Return the [x, y] coordinate for the center point of the cell that contains the specified text.  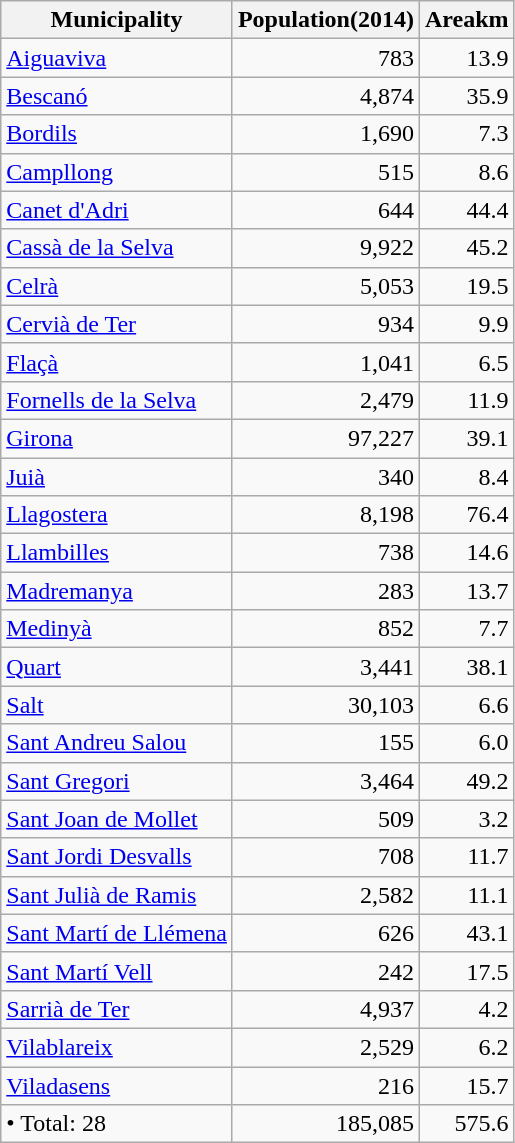
9,922 [326, 248]
644 [326, 210]
Girona [117, 438]
76.4 [466, 515]
Flaçà [117, 362]
19.5 [466, 286]
35.9 [466, 96]
Medinyà [117, 629]
15.7 [466, 1085]
14.6 [466, 553]
242 [326, 971]
934 [326, 324]
Municipality [117, 20]
Aiguaviva [117, 58]
Llambilles [117, 553]
340 [326, 477]
97,227 [326, 438]
1,690 [326, 134]
45.2 [466, 248]
17.5 [466, 971]
738 [326, 553]
Bordils [117, 134]
1,041 [326, 362]
Campllong [117, 172]
708 [326, 857]
8.6 [466, 172]
Quart [117, 667]
185,085 [326, 1124]
Sant Julià de Ramis [117, 895]
Cervià de Ter [117, 324]
Bescanó [117, 96]
8,198 [326, 515]
Vilablareix [117, 1047]
Sant Martí de Llémena [117, 933]
Madremanya [117, 591]
Canet d'Adri [117, 210]
509 [326, 819]
Cassà de la Selva [117, 248]
• Total: 28 [117, 1124]
515 [326, 172]
13.7 [466, 591]
Sant Martí Vell [117, 971]
2,479 [326, 400]
11.9 [466, 400]
6.6 [466, 705]
8.4 [466, 477]
4,937 [326, 1009]
Areakm [466, 20]
783 [326, 58]
Juià [117, 477]
4,874 [326, 96]
Viladasens [117, 1085]
11.7 [466, 857]
7.3 [466, 134]
Sant Jordi Desvalls [117, 857]
155 [326, 743]
39.1 [466, 438]
216 [326, 1085]
3,441 [326, 667]
6.2 [466, 1047]
6.5 [466, 362]
283 [326, 591]
Salt [117, 705]
49.2 [466, 781]
44.4 [466, 210]
13.9 [466, 58]
Sant Andreu Salou [117, 743]
Sant Joan de Mollet [117, 819]
Sant Gregori [117, 781]
4.2 [466, 1009]
Fornells de la Selva [117, 400]
38.1 [466, 667]
6.0 [466, 743]
7.7 [466, 629]
30,103 [326, 705]
Sarrià de Ter [117, 1009]
2,582 [326, 895]
Celrà [117, 286]
5,053 [326, 286]
Llagostera [117, 515]
852 [326, 629]
575.6 [466, 1124]
3.2 [466, 819]
9.9 [466, 324]
626 [326, 933]
2,529 [326, 1047]
Population(2014) [326, 20]
43.1 [466, 933]
11.1 [466, 895]
3,464 [326, 781]
